Extract the (X, Y) coordinate from the center of the cell holding the provided text.  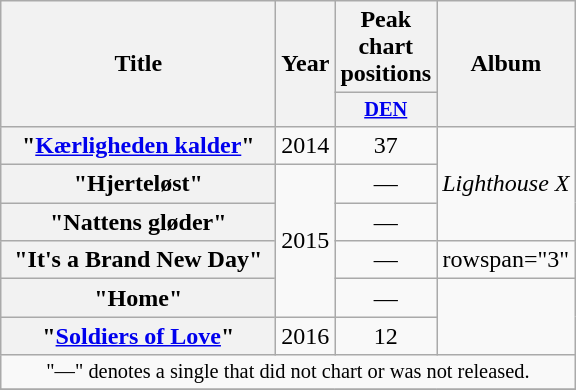
DEN (386, 110)
"It's a Brand New Day" (138, 260)
Year (306, 64)
Lighthouse X (506, 183)
"—" denotes a single that did not chart or was not released. (288, 372)
2015 (306, 241)
Title (138, 64)
37 (386, 145)
"Kærligheden kalder" (138, 145)
"Nattens gløder" (138, 222)
2016 (306, 336)
"Hjerteløst" (138, 184)
"Soldiers of Love" (138, 336)
Album (506, 64)
12 (386, 336)
"Home" (138, 298)
Peak chart positions (386, 47)
2014 (306, 145)
rowspan="3" (506, 260)
